Extract the [x, y] coordinate from the center of the cell holding the provided text.  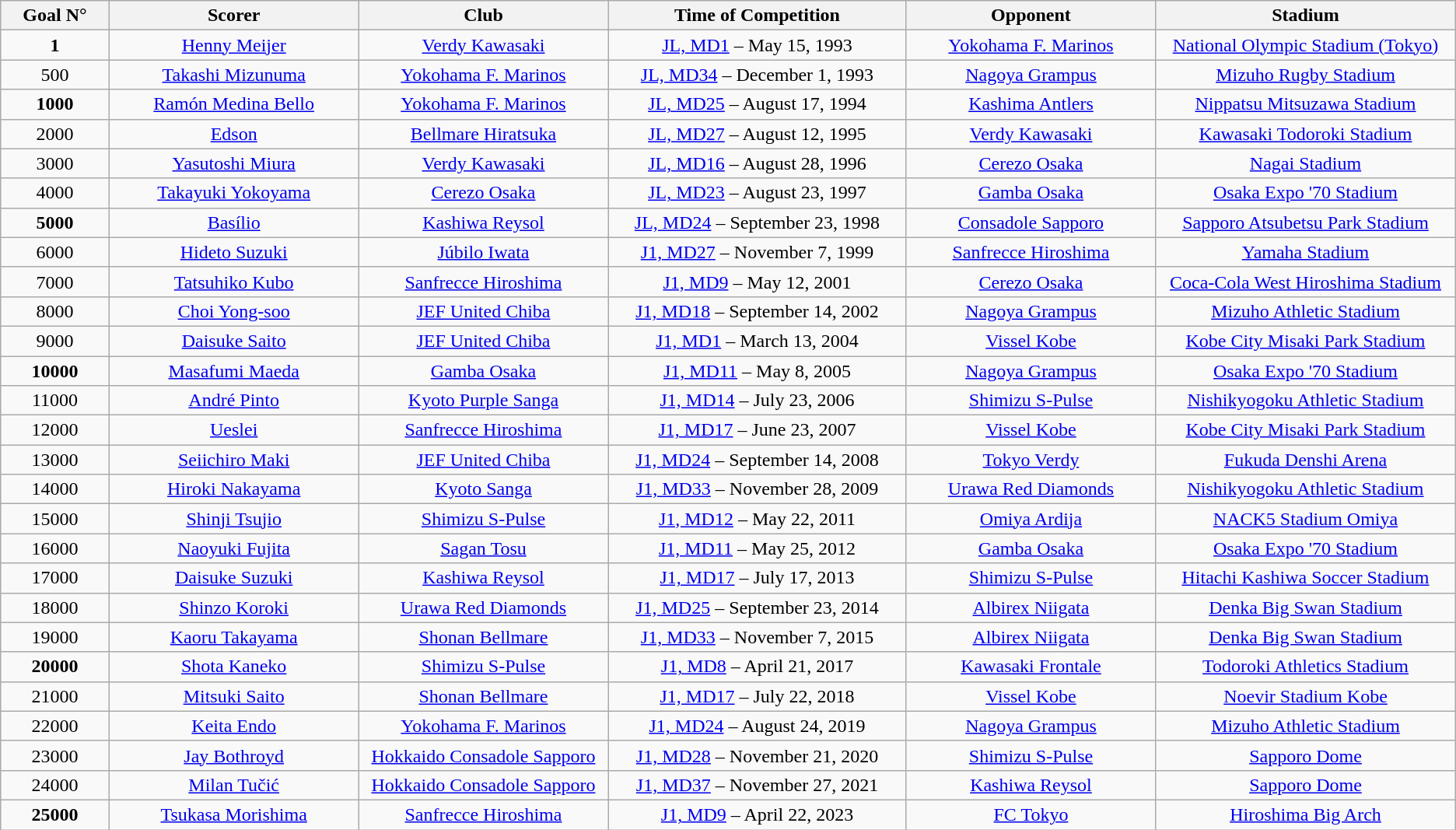
JL, MD27 – August 12, 1995 [758, 134]
J1, MD9 – May 12, 2001 [758, 282]
17000 [54, 578]
Goal N° [54, 16]
10000 [54, 371]
Tokyo Verdy [1031, 460]
Nippatsu Mitsuzawa Stadium [1306, 104]
8000 [54, 311]
NACK5 Stadium Omiya [1306, 519]
11000 [54, 401]
Scorer [233, 16]
Club [484, 16]
3000 [54, 163]
J1, MD9 – April 22, 2023 [758, 814]
Kaoru Takayama [233, 637]
Omiya Ardija [1031, 519]
2000 [54, 134]
JL, MD25 – August 17, 1994 [758, 104]
18000 [54, 608]
Sapporo Atsubetsu Park Stadium [1306, 222]
Bellmare Hiratsuka [484, 134]
Choi Yong-soo [233, 311]
Nagai Stadium [1306, 163]
Daisuke Suzuki [233, 578]
4000 [54, 193]
Basílio [233, 222]
Seiichiro Maki [233, 460]
J1, MD1 – March 13, 2004 [758, 341]
Kawasaki Todoroki Stadium [1306, 134]
JL, MD1 – May 15, 1993 [758, 45]
Mitsuki Saito [233, 696]
Júbilo Iwata [484, 252]
19000 [54, 637]
20000 [54, 667]
JL, MD23 – August 23, 1997 [758, 193]
Consadole Sapporo [1031, 222]
9000 [54, 341]
Sagan Tosu [484, 548]
Coca-Cola West Hiroshima Stadium [1306, 282]
J1, MD33 – November 28, 2009 [758, 489]
Henny Meijer [233, 45]
J1, MD17 – July 17, 2013 [758, 578]
Takayuki Yokoyama [233, 193]
Mizuho Rugby Stadium [1306, 75]
J1, MD14 – July 23, 2006 [758, 401]
J1, MD11 – May 25, 2012 [758, 548]
Hideto Suzuki [233, 252]
André Pinto [233, 401]
JL, MD16 – August 28, 1996 [758, 163]
J1, MD24 – September 14, 2008 [758, 460]
Hitachi Kashiwa Soccer Stadium [1306, 578]
Edson [233, 134]
JL, MD24 – September 23, 1998 [758, 222]
Ueslei [233, 430]
22000 [54, 726]
Fukuda Denshi Arena [1306, 460]
23000 [54, 755]
Yamaha Stadium [1306, 252]
12000 [54, 430]
Keita Endo [233, 726]
Opponent [1031, 16]
Time of Competition [758, 16]
J1, MD24 – August 24, 2019 [758, 726]
National Olympic Stadium (Tokyo) [1306, 45]
14000 [54, 489]
J1, MD17 – June 23, 2007 [758, 430]
1000 [54, 104]
Kashima Antlers [1031, 104]
24000 [54, 785]
JL, MD34 – December 1, 1993 [758, 75]
13000 [54, 460]
500 [54, 75]
Tsukasa Morishima [233, 814]
Shota Kaneko [233, 667]
5000 [54, 222]
J1, MD28 – November 21, 2020 [758, 755]
Stadium [1306, 16]
Tatsuhiko Kubo [233, 282]
Ramón Medina Bello [233, 104]
J1, MD12 – May 22, 2011 [758, 519]
Noevir Stadium Kobe [1306, 696]
Naoyuki Fujita [233, 548]
15000 [54, 519]
Daisuke Saito [233, 341]
Hiroshima Big Arch [1306, 814]
Jay Bothroyd [233, 755]
Kawasaki Frontale [1031, 667]
1 [54, 45]
Kyoto Sanga [484, 489]
Takashi Mizunuma [233, 75]
J1, MD8 – April 21, 2017 [758, 667]
J1, MD37 – November 27, 2021 [758, 785]
Milan Tučić [233, 785]
16000 [54, 548]
Shinji Tsujio [233, 519]
Kyoto Purple Sanga [484, 401]
Hiroki Nakayama [233, 489]
6000 [54, 252]
Todoroki Athletics Stadium [1306, 667]
25000 [54, 814]
Shinzo Koroki [233, 608]
J1, MD17 – July 22, 2018 [758, 696]
J1, MD18 – September 14, 2002 [758, 311]
7000 [54, 282]
J1, MD11 – May 8, 2005 [758, 371]
21000 [54, 696]
Masafumi Maeda [233, 371]
J1, MD27 – November 7, 1999 [758, 252]
FC Tokyo [1031, 814]
J1, MD25 – September 23, 2014 [758, 608]
J1, MD33 – November 7, 2015 [758, 637]
Yasutoshi Miura [233, 163]
